Return [X, Y] of the center of cell containing provided text 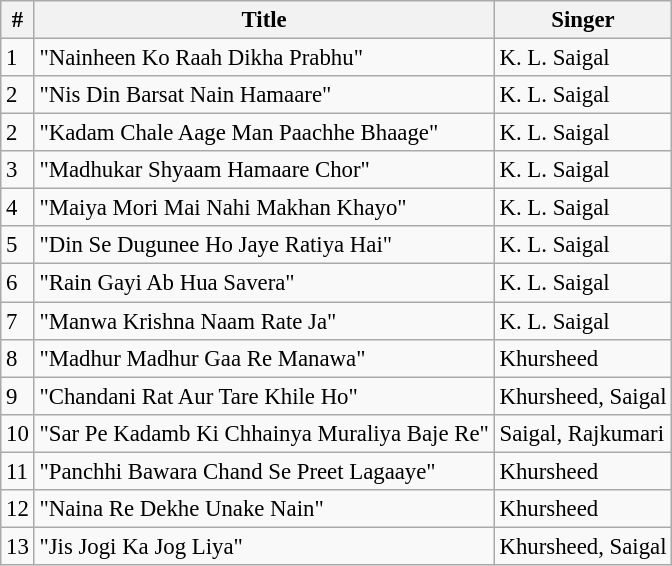
"Rain Gayi Ab Hua Savera" [264, 283]
"Din Se Dugunee Ho Jaye Ratiya Hai" [264, 245]
Singer [583, 20]
13 [18, 546]
"Madhukar Shyaam Hamaare Chor" [264, 170]
"Sar Pe Kadamb Ki Chhainya Muraliya Baje Re" [264, 433]
"Jis Jogi Ka Jog Liya" [264, 546]
8 [18, 358]
"Naina Re Dekhe Unake Nain" [264, 509]
4 [18, 208]
"Chandani Rat Aur Tare Khile Ho" [264, 396]
"Madhur Madhur Gaa Re Manawa" [264, 358]
3 [18, 170]
5 [18, 245]
Title [264, 20]
11 [18, 471]
Saigal, Rajkumari [583, 433]
"Manwa Krishna Naam Rate Ja" [264, 321]
# [18, 20]
9 [18, 396]
"Maiya Mori Mai Nahi Makhan Khayo" [264, 208]
6 [18, 283]
7 [18, 321]
"Nis Din Barsat Nain Hamaare" [264, 95]
"Panchhi Bawara Chand Se Preet Lagaaye" [264, 471]
"Kadam Chale Aage Man Paachhe Bhaage" [264, 133]
"Nainheen Ko Raah Dikha Prabhu" [264, 58]
10 [18, 433]
1 [18, 58]
12 [18, 509]
